Determine the (X, Y) coordinate at the center of the cell enclosing the given text.  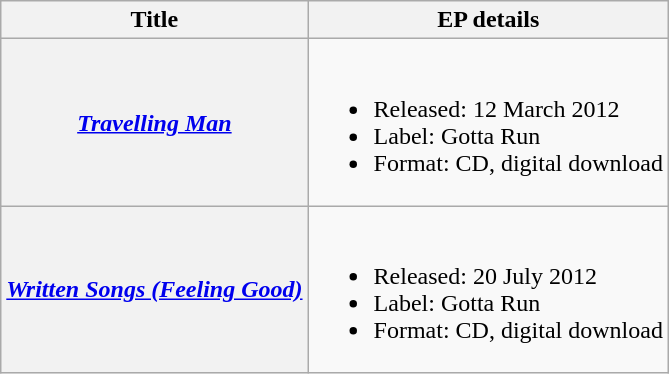
Written Songs (Feeling Good) (154, 290)
Released: 12 March 2012Label: Gotta RunFormat: CD, digital download (488, 122)
Released: 20 July 2012Label: Gotta RunFormat: CD, digital download (488, 290)
Title (154, 20)
Travelling Man (154, 122)
EP details (488, 20)
